Capture the cell that displays the provided text and extract its (x, y) central coordinate. 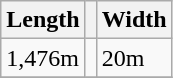
20m (134, 58)
1,476m (43, 58)
Width (134, 20)
Length (43, 20)
